Scan for the cell matching the given text and deliver its (x, y) coordinate at center. 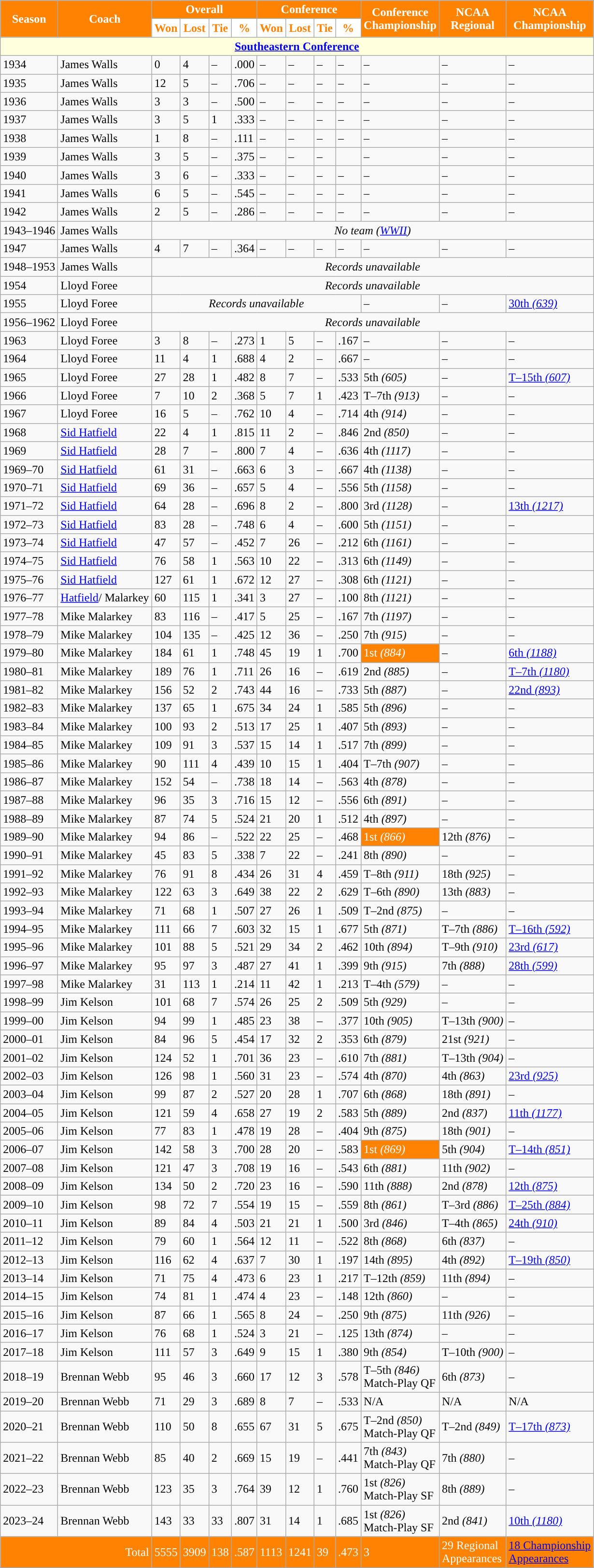
T–7th (913) (400, 396)
135 (194, 635)
1989–90 (29, 837)
1969 (29, 451)
0 (166, 65)
.545 (244, 193)
T–25th (884) (550, 1205)
2018–19 (29, 1377)
T–2nd (849) (472, 1426)
.441 (349, 1458)
.677 (349, 929)
.425 (244, 635)
1983–84 (29, 727)
14th (895) (400, 1260)
.543 (349, 1168)
.663 (244, 469)
5th (871) (400, 929)
.213 (349, 984)
4th (870) (400, 1076)
.512 (349, 819)
5th (1151) (400, 524)
1999–00 (29, 1021)
.711 (244, 671)
1978–79 (29, 635)
1940 (29, 175)
1979–80 (29, 653)
81 (194, 1297)
77 (166, 1131)
12th (860) (400, 1297)
NCAAChampionship (550, 19)
1974–75 (29, 561)
2023–24 (29, 1521)
126 (166, 1076)
.733 (349, 690)
1985–86 (29, 763)
9th (854) (400, 1352)
1967 (29, 414)
.600 (349, 524)
1942 (29, 212)
1987–88 (29, 800)
11th (902) (472, 1168)
2003–04 (29, 1094)
.706 (244, 83)
.100 (349, 598)
1976–77 (29, 598)
1241 (299, 1553)
T–14th (851) (550, 1150)
134 (166, 1186)
89 (166, 1223)
.527 (244, 1094)
7th (899) (400, 745)
8th (889) (472, 1490)
7th (881) (400, 1057)
.487 (244, 966)
156 (166, 690)
2nd (885) (400, 671)
T–4th (865) (472, 1223)
137 (166, 708)
.714 (349, 414)
1966 (29, 396)
5th (929) (400, 1002)
7th (1197) (400, 616)
.375 (244, 157)
.685 (349, 1521)
Hatfield/ Malarkey (105, 598)
1948–1953 (29, 267)
.507 (244, 911)
Southeastern Conference (297, 46)
6th (879) (400, 1039)
2000–01 (29, 1039)
4th (878) (400, 782)
.000 (244, 65)
8th (1121) (400, 598)
.439 (244, 763)
.637 (244, 1260)
3909 (194, 1553)
44 (271, 690)
.217 (349, 1278)
97 (194, 966)
.815 (244, 432)
64 (166, 506)
T–2nd (850)Match-Play QF (400, 1426)
2002–03 (29, 1076)
.417 (244, 616)
1936 (29, 101)
5th (1158) (400, 487)
.578 (349, 1377)
Conference (309, 10)
.610 (349, 1057)
1941 (29, 193)
.214 (244, 984)
1965 (29, 377)
.655 (244, 1426)
1st (866) (400, 837)
5th (605) (400, 377)
30th (639) (550, 304)
184 (166, 653)
1973–74 (29, 543)
22nd (893) (550, 690)
24th (910) (550, 1223)
.696 (244, 506)
28th (599) (550, 966)
6th (891) (400, 800)
2005–06 (29, 1131)
2001–02 (29, 1057)
1984–85 (29, 745)
.341 (244, 598)
.474 (244, 1297)
18th (925) (472, 874)
30 (299, 1260)
Total (76, 1553)
2021–22 (29, 1458)
.125 (349, 1333)
123 (166, 1490)
1113 (271, 1553)
.658 (244, 1112)
6th (881) (400, 1168)
No team (WWII) (373, 230)
.503 (244, 1223)
.537 (244, 745)
1970–71 (29, 487)
.657 (244, 487)
2019–20 (29, 1401)
1972–73 (29, 524)
8th (861) (400, 1205)
T–3rd (886) (472, 1205)
2008–09 (29, 1186)
2nd (878) (472, 1186)
.585 (349, 708)
.720 (244, 1186)
.716 (244, 800)
2016–17 (29, 1333)
6th (1121) (400, 580)
100 (166, 727)
.286 (244, 212)
5th (904) (472, 1150)
12th (876) (472, 837)
13th (883) (472, 892)
3rd (1128) (400, 506)
5th (896) (400, 708)
.462 (349, 947)
.273 (244, 341)
.212 (349, 543)
1st (884) (400, 653)
18th (891) (472, 1094)
2nd (841) (472, 1521)
93 (194, 727)
.308 (349, 580)
Overall (204, 10)
6th (1188) (550, 653)
.760 (349, 1490)
2022–23 (29, 1490)
2007–08 (29, 1168)
.688 (244, 359)
42 (299, 984)
142 (166, 1150)
T–2nd (875) (400, 911)
T–19th (850) (550, 1260)
.485 (244, 1021)
1955 (29, 304)
T–7th (1180) (550, 671)
T–17th (873) (550, 1426)
1986–87 (29, 782)
2006–07 (29, 1150)
1988–89 (29, 819)
6th (1149) (400, 561)
109 (166, 745)
T–8th (911) (400, 874)
4th (897) (400, 819)
2013–14 (29, 1278)
.338 (244, 855)
5th (887) (400, 690)
T–5th (846)Match-Play QF (400, 1377)
.689 (244, 1401)
1981–82 (29, 690)
.660 (244, 1377)
11th (926) (472, 1315)
.636 (349, 451)
.380 (349, 1352)
.377 (349, 1021)
1937 (29, 120)
4th (914) (400, 414)
12th (875) (550, 1186)
1934 (29, 65)
.197 (349, 1260)
41 (299, 966)
7th (843)Match-Play QF (400, 1458)
4th (1138) (400, 469)
.423 (349, 396)
2009–10 (29, 1205)
1947 (29, 249)
65 (194, 708)
.111 (244, 138)
.590 (349, 1186)
.452 (244, 543)
.603 (244, 929)
NCAARegional (472, 19)
10th (1180) (550, 1521)
1971–72 (29, 506)
.587 (244, 1553)
122 (166, 892)
Season (29, 19)
124 (166, 1057)
T–10th (900) (472, 1352)
1994–95 (29, 929)
.807 (244, 1521)
.364 (244, 249)
1st (869) (400, 1150)
.565 (244, 1315)
.353 (349, 1039)
.148 (349, 1297)
T–16th (592) (550, 929)
1956–1962 (29, 322)
1980–81 (29, 671)
1939 (29, 157)
T–4th (579) (400, 984)
2nd (837) (472, 1112)
.707 (349, 1094)
6th (868) (400, 1094)
2020–21 (29, 1426)
2014–15 (29, 1297)
2012–13 (29, 1260)
1992–93 (29, 892)
62 (194, 1260)
.619 (349, 671)
75 (194, 1278)
T–13th (904) (472, 1057)
18 ChampionshipAppearances (550, 1553)
2nd (850) (400, 432)
4th (1117) (400, 451)
1995–96 (29, 947)
.482 (244, 377)
1954 (29, 285)
1975–76 (29, 580)
T–15th (607) (550, 377)
2015–16 (29, 1315)
5th (893) (400, 727)
.399 (349, 966)
1935 (29, 83)
.708 (244, 1168)
1943–1946 (29, 230)
.629 (349, 892)
8th (868) (400, 1241)
23rd (617) (550, 947)
18th (901) (472, 1131)
40 (194, 1458)
1969–70 (29, 469)
63 (194, 892)
104 (166, 635)
.564 (244, 1241)
.762 (244, 414)
1982–83 (29, 708)
1991–92 (29, 874)
7th (880) (472, 1458)
.521 (244, 947)
143 (166, 1521)
1964 (29, 359)
T–7th (907) (400, 763)
1968 (29, 432)
.559 (349, 1205)
1996–97 (29, 966)
110 (166, 1426)
.846 (349, 432)
90 (166, 763)
11th (1177) (550, 1112)
59 (194, 1112)
67 (271, 1426)
1998–99 (29, 1002)
.743 (244, 690)
72 (194, 1205)
.313 (349, 561)
1993–94 (29, 911)
29 RegionalAppearances (472, 1553)
2011–12 (29, 1241)
.459 (349, 874)
Coach (105, 19)
ConferenceChampionship (400, 19)
13th (874) (400, 1333)
T–13th (900) (472, 1021)
1990–91 (29, 855)
.368 (244, 396)
.669 (244, 1458)
2004–05 (29, 1112)
9 (271, 1352)
T–6th (890) (400, 892)
4th (863) (472, 1076)
.434 (244, 874)
.241 (349, 855)
189 (166, 671)
85 (166, 1458)
T–12th (859) (400, 1278)
6th (837) (472, 1241)
.468 (349, 837)
4th (892) (472, 1260)
10th (894) (400, 947)
8th (890) (400, 855)
T–7th (886) (472, 929)
.454 (244, 1039)
.672 (244, 580)
11th (894) (472, 1278)
2010–11 (29, 1223)
86 (194, 837)
127 (166, 580)
46 (194, 1377)
9th (915) (400, 966)
.764 (244, 1490)
.407 (349, 727)
3rd (846) (400, 1223)
2017–18 (29, 1352)
.478 (244, 1131)
54 (194, 782)
113 (194, 984)
7th (915) (400, 635)
115 (194, 598)
.560 (244, 1076)
1963 (29, 341)
5555 (166, 1553)
T–9th (910) (472, 947)
5th (889) (400, 1112)
.701 (244, 1057)
6th (873) (472, 1377)
13th (1217) (550, 506)
10th (905) (400, 1021)
1997–98 (29, 984)
.738 (244, 782)
6th (1161) (400, 543)
69 (166, 487)
152 (166, 782)
1938 (29, 138)
1977–78 (29, 616)
23rd (925) (550, 1076)
.554 (244, 1205)
.513 (244, 727)
.517 (349, 745)
88 (194, 947)
7th (888) (472, 966)
18 (271, 782)
138 (220, 1553)
79 (166, 1241)
21st (921) (472, 1039)
11th (888) (400, 1186)
